Find where the given text appears and provide that cell's center as (X, Y) coordinate. 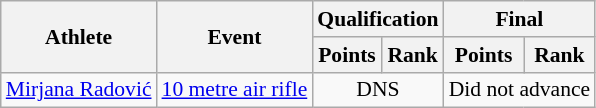
10 metre air rifle (235, 90)
Event (235, 36)
Final (520, 19)
Did not advance (520, 90)
Athlete (79, 36)
Mirjana Radović (79, 90)
Qualification (378, 19)
DNS (378, 90)
